Pinpoint the cell where the given text exists, returning its [x, y] midpoint coordinate. 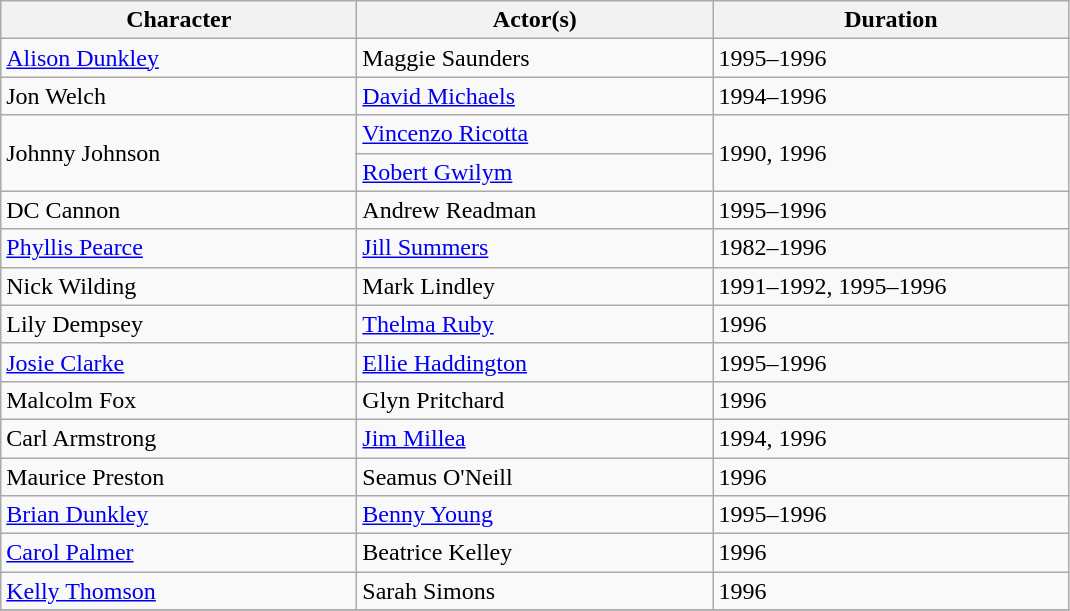
Character [179, 20]
1982–1996 [891, 248]
Maggie Saunders [535, 58]
1991–1992, 1995–1996 [891, 286]
Kelly Thomson [179, 591]
Johnny Johnson [179, 153]
Mark Lindley [535, 286]
Brian Dunkley [179, 515]
Carol Palmer [179, 553]
Phyllis Pearce [179, 248]
Actor(s) [535, 20]
Beatrice Kelley [535, 553]
Carl Armstrong [179, 438]
Sarah Simons [535, 591]
Alison Dunkley [179, 58]
1994–1996 [891, 96]
1994, 1996 [891, 438]
Jon Welch [179, 96]
Nick Wilding [179, 286]
Jill Summers [535, 248]
1990, 1996 [891, 153]
David Michaels [535, 96]
Josie Clarke [179, 362]
Benny Young [535, 515]
Duration [891, 20]
DC Cannon [179, 210]
Maurice Preston [179, 477]
Seamus O'Neill [535, 477]
Robert Gwilym [535, 172]
Ellie Haddington [535, 362]
Andrew Readman [535, 210]
Glyn Pritchard [535, 400]
Jim Millea [535, 438]
Thelma Ruby [535, 324]
Vincenzo Ricotta [535, 134]
Malcolm Fox [179, 400]
Lily Dempsey [179, 324]
